Output the [X, Y] coordinate of the center of the cell containing the given text.  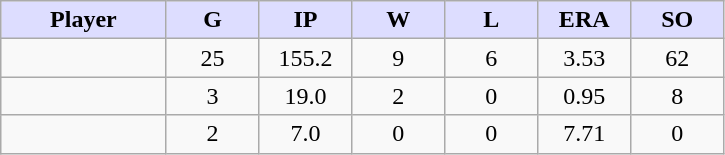
7.0 [306, 134]
G [212, 20]
3.53 [584, 58]
9 [398, 58]
155.2 [306, 58]
8 [678, 96]
62 [678, 58]
7.71 [584, 134]
L [492, 20]
Player [84, 20]
IP [306, 20]
0.95 [584, 96]
3 [212, 96]
25 [212, 58]
6 [492, 58]
SO [678, 20]
ERA [584, 20]
19.0 [306, 96]
W [398, 20]
